Extract the [x, y] coordinate from the center of the cell holding the provided text.  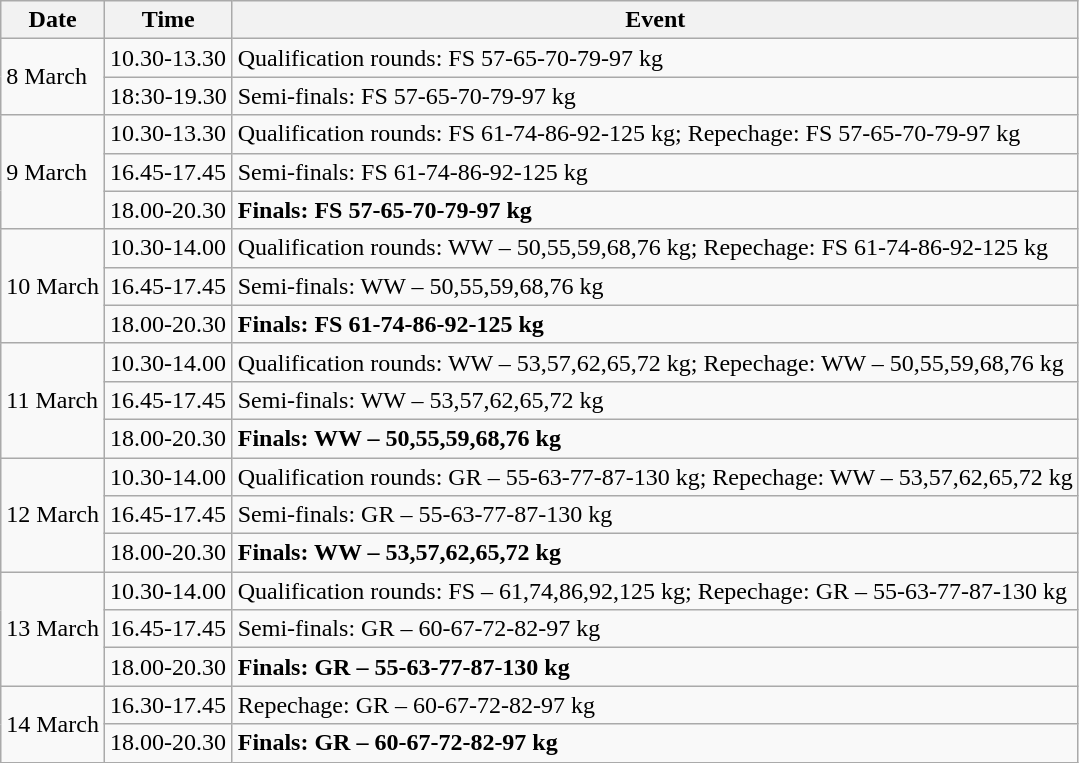
13 March [53, 629]
Qualification rounds: WW – 53,57,62,65,72 kg; Repechage: WW – 50,55,59,68,76 kg [655, 362]
16.30-17.45 [168, 705]
Time [168, 20]
Qualification rounds: FS 61-74-86-92-125 kg; Repechage: FS 57-65-70-79-97 kg [655, 134]
Qualification rounds: FS 57-65-70-79-97 kg [655, 58]
Finals: FS 61-74-86-92-125 kg [655, 324]
Semi-finals: GR – 60-67-72-82-97 kg [655, 629]
Semi-finals: FS 61-74-86-92-125 kg [655, 172]
11 March [53, 400]
Finals: GR – 55-63-77-87-130 kg [655, 667]
18:30-19.30 [168, 96]
Semi-finals: GR – 55-63-77-87-130 kg [655, 515]
Semi-finals: WW – 53,57,62,65,72 kg [655, 400]
8 March [53, 77]
14 March [53, 724]
Qualification rounds: GR – 55-63-77-87-130 kg; Repechage: WW – 53,57,62,65,72 kg [655, 477]
Finals: FS 57-65-70-79-97 kg [655, 210]
Finals: GR – 60-67-72-82-97 kg [655, 743]
Repechage: GR – 60-67-72-82-97 kg [655, 705]
Finals: WW – 50,55,59,68,76 kg [655, 438]
Semi-finals: FS 57-65-70-79-97 kg [655, 96]
10 March [53, 286]
Semi-finals: WW – 50,55,59,68,76 kg [655, 286]
Event [655, 20]
Qualification rounds: FS – 61,74,86,92,125 kg; Repechage: GR – 55-63-77-87-130 kg [655, 591]
9 March [53, 172]
Date [53, 20]
12 March [53, 515]
Finals: WW – 53,57,62,65,72 kg [655, 553]
Qualification rounds: WW – 50,55,59,68,76 kg; Repechage: FS 61-74-86-92-125 kg [655, 248]
